Extract the (x, y) coordinate from the center of the cell holding the provided text.  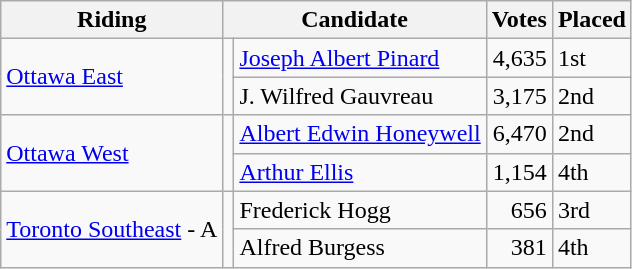
Votes (519, 20)
Toronto Southeast - A (112, 229)
Joseph Albert Pinard (360, 58)
1st (592, 58)
Frederick Hogg (360, 210)
Placed (592, 20)
656 (519, 210)
Albert Edwin Honeywell (360, 134)
3,175 (519, 96)
4,635 (519, 58)
6,470 (519, 134)
1,154 (519, 172)
Ottawa West (112, 153)
Candidate (354, 20)
J. Wilfred Gauvreau (360, 96)
Arthur Ellis (360, 172)
Alfred Burgess (360, 248)
3rd (592, 210)
381 (519, 248)
Ottawa East (112, 77)
Riding (112, 20)
